For the text-containing cell, return its midpoint in (x, y) coordinate format. 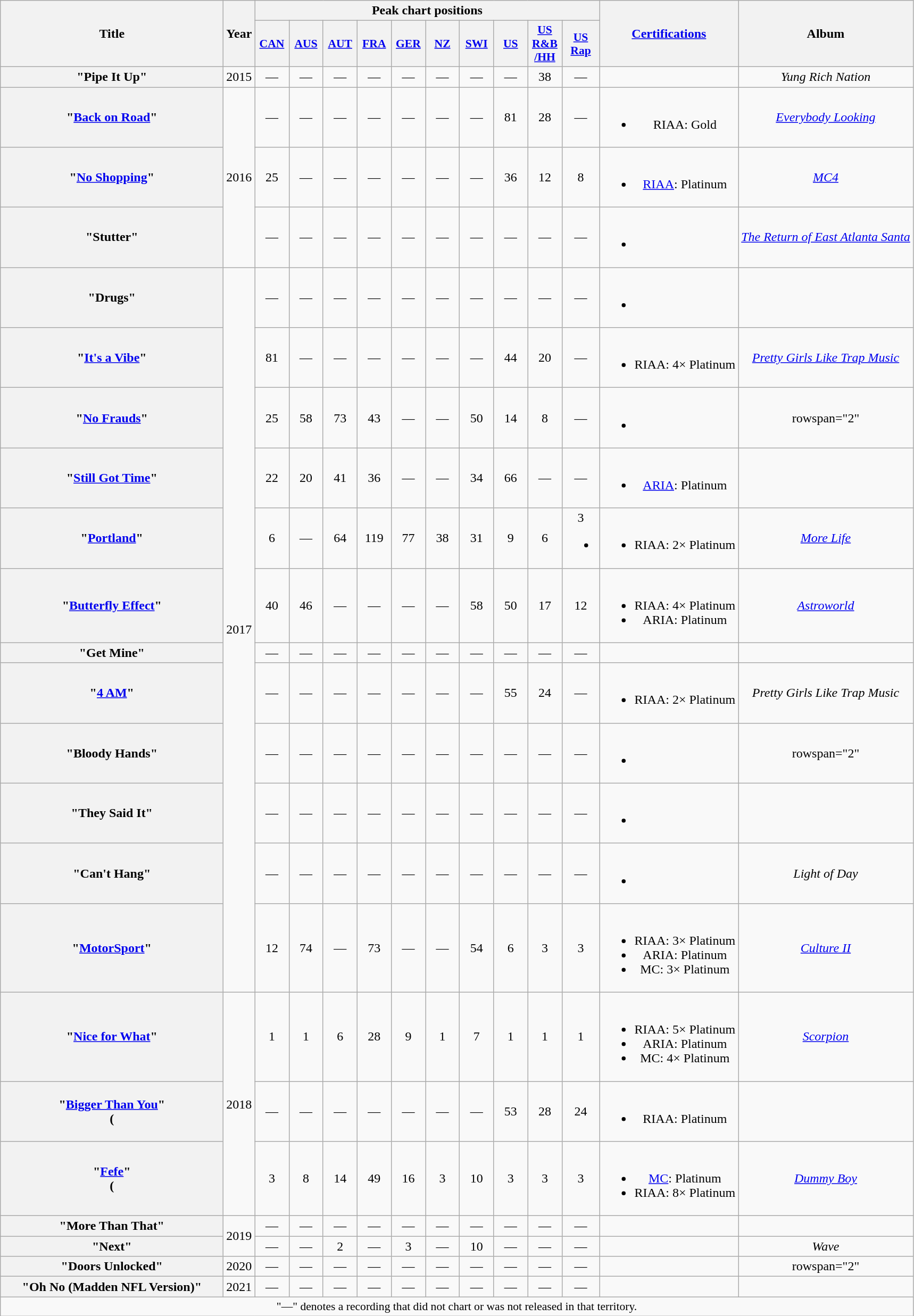
"Back on Road" (112, 117)
53 (511, 1111)
119 (374, 538)
RIAA: 3× PlatinumARIA: PlatinumMC: 3× Platinum (669, 948)
49 (374, 1179)
66 (511, 478)
"Can't Hang" (112, 873)
"Bigger Than You"( (112, 1111)
"Portland" (112, 538)
"Oh No (Madden NFL Version)" (112, 1287)
AUS (306, 44)
Title (112, 34)
77 (408, 538)
Wave (826, 1246)
55 (511, 693)
NZ (443, 44)
MC4 (826, 178)
2016 (239, 178)
Certifications (669, 34)
USR&B/HH (545, 44)
2017 (239, 630)
40 (272, 605)
More Life (826, 538)
Yung Rich Nation (826, 77)
2020 (239, 1267)
AUT (340, 44)
"Next" (112, 1246)
"No Frauds" (112, 418)
2018 (239, 1104)
RIAA: Gold (669, 117)
ARIA: Platinum (669, 478)
US (511, 44)
GER (408, 44)
Peak chart positions (427, 11)
"No Shopping" (112, 178)
"More Than That" (112, 1226)
MC: PlatinumRIAA: 8× Platinum (669, 1179)
"4 AM" (112, 693)
"Fefe"( (112, 1179)
17 (545, 605)
2 (340, 1246)
"MotorSport" (112, 948)
54 (477, 948)
Scorpion (826, 1036)
46 (306, 605)
Astroworld (826, 605)
44 (511, 357)
2015 (239, 77)
"Still Got Time" (112, 478)
"Nice for What" (112, 1036)
"It's a Vibe" (112, 357)
2021 (239, 1287)
CAN (272, 44)
RIAA: 4× Platinum (669, 357)
43 (374, 418)
Culture II (826, 948)
"Bloody Hands" (112, 753)
34 (477, 478)
USRap (581, 44)
16 (408, 1179)
"Pipe It Up" (112, 77)
31 (477, 538)
Everybody Looking (826, 117)
7 (477, 1036)
"Butterfly Effect" (112, 605)
Dummy Boy (826, 1179)
74 (306, 948)
Album (826, 34)
"They Said It" (112, 813)
"Doors Unlocked" (112, 1267)
Light of Day (826, 873)
Year (239, 34)
"Stutter" (112, 237)
22 (272, 478)
64 (340, 538)
41 (340, 478)
The Return of East Atlanta Santa (826, 237)
RIAA: 5× PlatinumARIA: PlatinumMC: 4× Platinum (669, 1036)
2019 (239, 1236)
RIAA: 4× PlatinumARIA: Platinum (669, 605)
FRA (374, 44)
SWI (477, 44)
"—" denotes a recording that did not chart or was not released in that territory. (457, 1306)
"Get Mine" (112, 653)
"Drugs" (112, 298)
